From the cell containing the given text, extract its center point as (x, y) coordinate. 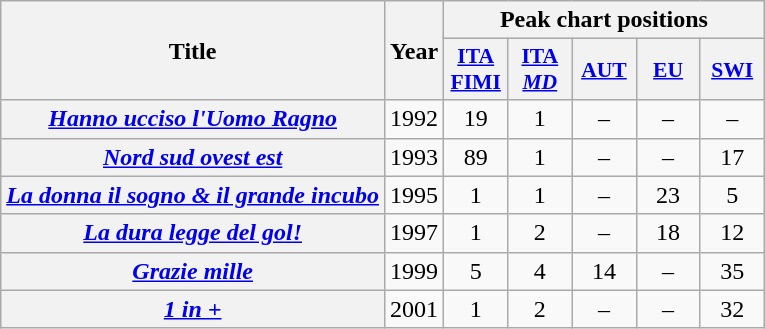
17 (732, 157)
Grazie mille (193, 271)
La donna il sogno & il grande incubo (193, 195)
1 in + (193, 309)
4 (540, 271)
Title (193, 50)
La dura legge del gol! (193, 233)
32 (732, 309)
ITAFIMI (476, 70)
12 (732, 233)
ITAMD (540, 70)
1992 (414, 119)
Peak chart positions (604, 20)
14 (604, 271)
1995 (414, 195)
89 (476, 157)
AUT (604, 70)
23 (668, 195)
EU (668, 70)
Year (414, 50)
19 (476, 119)
1993 (414, 157)
SWI (732, 70)
2001 (414, 309)
Hanno ucciso l'Uomo Ragno (193, 119)
18 (668, 233)
Nord sud ovest est (193, 157)
1999 (414, 271)
1997 (414, 233)
35 (732, 271)
